Return the (x, y) coordinate for the center point of the cell that contains the specified text.  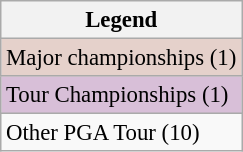
Major championships (1) (122, 58)
Tour Championships (1) (122, 95)
Legend (122, 20)
Other PGA Tour (10) (122, 133)
